Extract the (x, y) coordinate from the center of the cell holding the provided text.  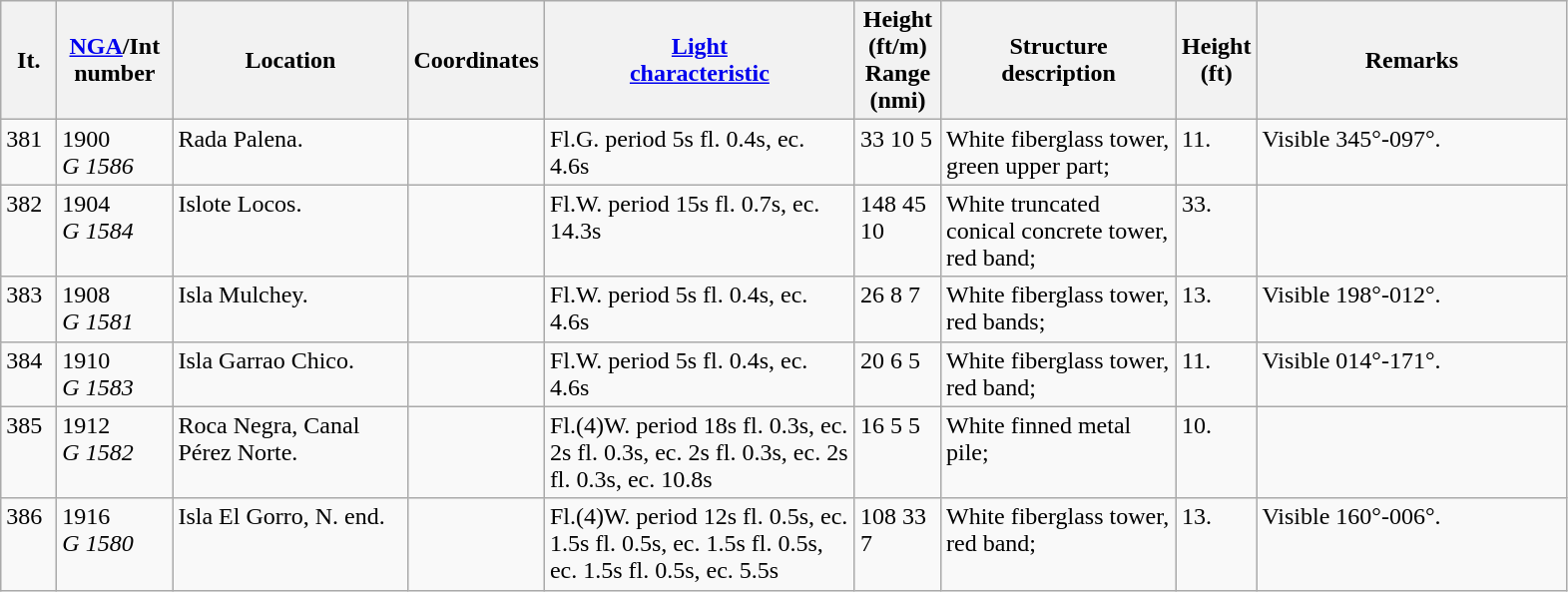
26 8 7 (897, 309)
Visible 014°-171°. (1411, 373)
20 6 5 (897, 373)
NGA/Intnumber (115, 60)
White finned metal pile; (1058, 452)
White fiberglass tower, green upper part; (1058, 152)
Height (ft) (1217, 60)
White fiberglass tower, red bands; (1058, 309)
1912G 1582 (115, 452)
1910G 1583 (115, 373)
1904G 1584 (115, 231)
Fl.(4)W. period 12s fl. 0.5s, ec. 1.5s fl. 0.5s, ec. 1.5s fl. 0.5s, ec. 1.5s fl. 0.5s, ec. 5.5s (699, 544)
Islote Locos. (290, 231)
Visible 160°-006°. (1411, 544)
33 10 5 (897, 152)
10. (1217, 452)
Isla El Gorro, N. end. (290, 544)
Lightcharacteristic (699, 60)
Location (290, 60)
1916G 1580 (115, 544)
Isla Garrao Chico. (290, 373)
382 (29, 231)
Remarks (1411, 60)
Isla Mulchey. (290, 309)
Roca Negra, Canal Pérez Norte. (290, 452)
Fl.W. period 15s fl. 0.7s, ec. 14.3s (699, 231)
Fl.G. period 5s fl. 0.4s, ec. 4.6s (699, 152)
386 (29, 544)
Rada Palena. (290, 152)
Height (ft/m)Range (nmi) (897, 60)
Fl.(4)W. period 18s fl. 0.3s, ec. 2s fl. 0.3s, ec. 2s fl. 0.3s, ec. 2s fl. 0.3s, ec. 10.8s (699, 452)
Visible 198°-012°. (1411, 309)
1908G 1581 (115, 309)
Structuredescription (1058, 60)
108 33 7 (897, 544)
383 (29, 309)
1900G 1586 (115, 152)
148 45 10 (897, 231)
384 (29, 373)
Coordinates (476, 60)
White truncated conical concrete tower, red band; (1058, 231)
Visible 345°-097°. (1411, 152)
381 (29, 152)
16 5 5 (897, 452)
385 (29, 452)
It. (29, 60)
33. (1217, 231)
